Return (x, y) of the center of cell containing provided text 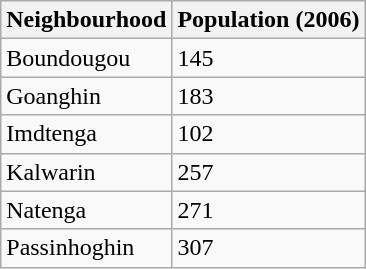
183 (268, 96)
Population (2006) (268, 20)
Kalwarin (86, 172)
271 (268, 210)
Passinhoghin (86, 248)
102 (268, 134)
Imdtenga (86, 134)
257 (268, 172)
Goanghin (86, 96)
Natenga (86, 210)
307 (268, 248)
145 (268, 58)
Boundougou (86, 58)
Neighbourhood (86, 20)
